For the text-containing cell, return its midpoint in (x, y) coordinate format. 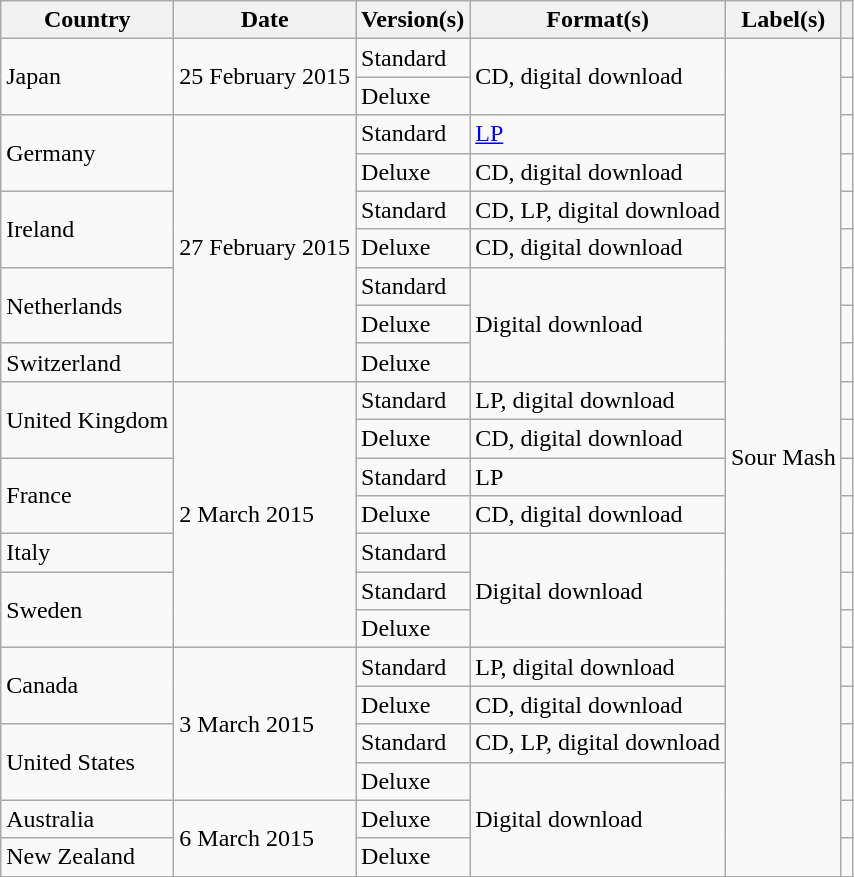
27 February 2015 (265, 248)
Version(s) (413, 20)
3 March 2015 (265, 724)
6 March 2015 (265, 838)
Canada (88, 686)
Country (88, 20)
Netherlands (88, 305)
United Kingdom (88, 419)
Format(s) (598, 20)
Germany (88, 153)
Date (265, 20)
Switzerland (88, 362)
Japan (88, 77)
Italy (88, 553)
2 March 2015 (265, 514)
Label(s) (783, 20)
Ireland (88, 229)
New Zealand (88, 857)
France (88, 496)
25 February 2015 (265, 77)
Australia (88, 819)
Sour Mash (783, 458)
United States (88, 762)
Sweden (88, 610)
